Find where the given text appears and provide that cell's center as [X, Y] coordinate. 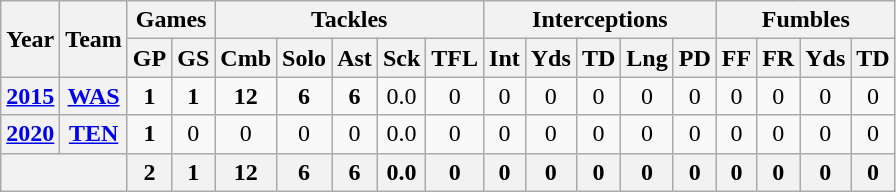
Interceptions [600, 20]
Ast [355, 58]
FR [778, 58]
GS [194, 58]
Team [94, 39]
2015 [30, 96]
WAS [94, 96]
GP [149, 58]
Lng [647, 58]
FF [736, 58]
PD [694, 58]
TFL [455, 58]
Solo [304, 58]
2 [149, 172]
Year [30, 39]
2020 [30, 134]
Cmb [246, 58]
Int [505, 58]
Fumbles [806, 20]
TEN [94, 134]
Sck [401, 58]
Tackles [350, 20]
Games [170, 20]
